Pinpoint the cell where the given text exists, returning its (X, Y) midpoint coordinate. 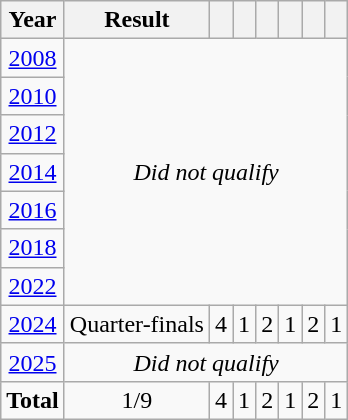
2014 (33, 172)
2024 (33, 324)
2008 (33, 58)
2010 (33, 96)
1/9 (136, 400)
2016 (33, 210)
Quarter-finals (136, 324)
Result (136, 20)
2012 (33, 134)
Total (33, 400)
2025 (33, 362)
2022 (33, 286)
Year (33, 20)
2018 (33, 248)
